Pinpoint the cell where the given text exists, returning its (X, Y) midpoint coordinate. 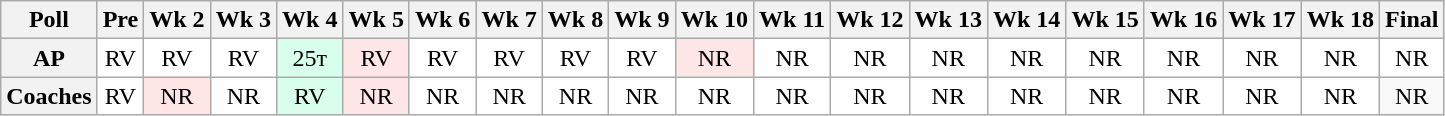
Pre (120, 20)
Wk 14 (1026, 20)
Wk 13 (948, 20)
Wk 11 (792, 20)
Wk 10 (714, 20)
25т (310, 58)
Wk 7 (509, 20)
Wk 9 (642, 20)
Wk 3 (243, 20)
Wk 15 (1105, 20)
Final (1412, 20)
Wk 8 (575, 20)
Wk 16 (1183, 20)
Poll (49, 20)
AP (49, 58)
Wk 6 (442, 20)
Wk 4 (310, 20)
Wk 2 (177, 20)
Wk 5 (376, 20)
Coaches (49, 96)
Wk 18 (1340, 20)
Wk 12 (870, 20)
Wk 17 (1262, 20)
